Return the (X, Y) coordinate for the center point of the cell that contains the specified text.  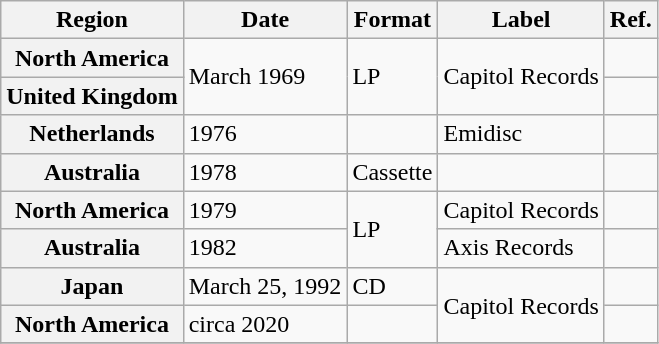
1978 (265, 172)
March 1969 (265, 77)
Ref. (630, 20)
1982 (265, 248)
Format (392, 20)
Label (521, 20)
CD (392, 286)
Emidisc (521, 134)
March 25, 1992 (265, 286)
United Kingdom (92, 96)
circa 2020 (265, 324)
1979 (265, 210)
1976 (265, 134)
Date (265, 20)
Region (92, 20)
Axis Records (521, 248)
Japan (92, 286)
Netherlands (92, 134)
Cassette (392, 172)
